Capture the cell that displays the provided text and extract its (x, y) central coordinate. 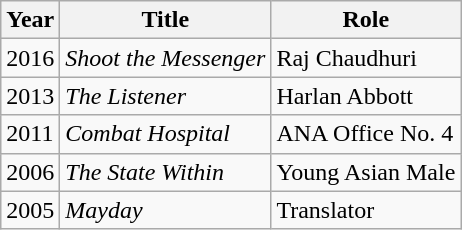
Year (30, 20)
2011 (30, 134)
Role (366, 20)
Translator (366, 210)
2005 (30, 210)
Raj Chaudhuri (366, 58)
The State Within (166, 172)
2006 (30, 172)
Title (166, 20)
Young Asian Male (366, 172)
Shoot the Messenger (166, 58)
Mayday (166, 210)
Combat Hospital (166, 134)
2013 (30, 96)
Harlan Abbott (366, 96)
ANA Office No. 4 (366, 134)
2016 (30, 58)
The Listener (166, 96)
